Provide the (X, Y) coordinate of the cell's center where the given text is located.  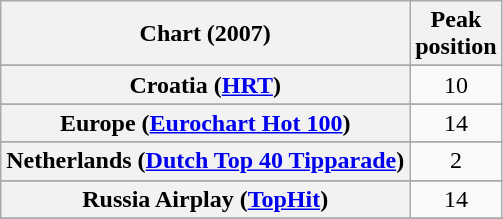
10 (456, 85)
Europe (Eurochart Hot 100) (206, 123)
Netherlands (Dutch Top 40 Tipparade) (206, 161)
2 (456, 161)
Chart (2007) (206, 34)
Peakposition (456, 34)
Croatia (HRT) (206, 85)
Russia Airplay (TopHit) (206, 199)
